Detect which cell encompasses the target text, then output its [x, y] center coordinate. 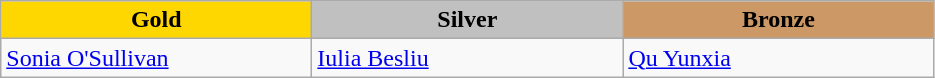
Iulia Besliu [468, 58]
Sonia O'Sullivan [156, 58]
Qu Yunxia [778, 58]
Silver [468, 20]
Bronze [778, 20]
Gold [156, 20]
